Pinpoint the cell where the given text exists, returning its [X, Y] midpoint coordinate. 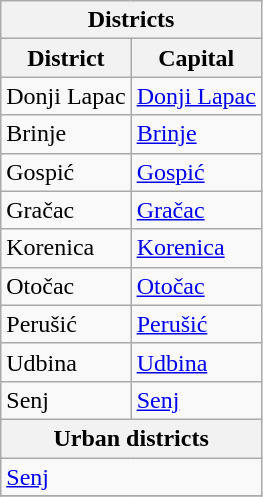
Districts [132, 20]
Urban districts [132, 438]
District [66, 58]
Capital [196, 58]
